Extract the [X, Y] coordinate from the center of the cell holding the provided text.  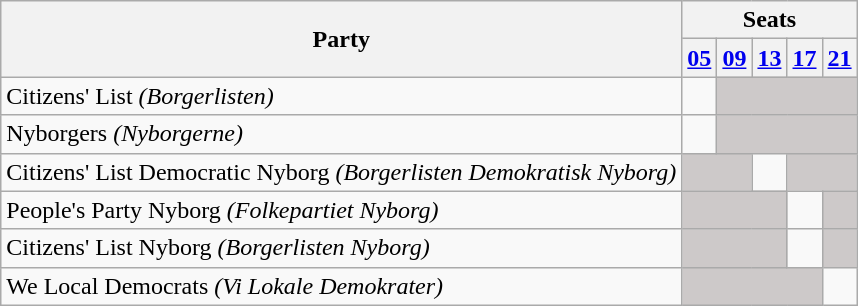
Seats [770, 20]
21 [840, 58]
05 [700, 58]
13 [770, 58]
People's Party Nyborg (Folkepartiet Nyborg) [342, 210]
09 [734, 58]
Citizens' List Nyborg (Borgerlisten Nyborg) [342, 248]
17 [804, 58]
Citizens' List (Borgerlisten) [342, 96]
Nyborgers (Nyborgerne) [342, 134]
We Local Democrats (Vi Lokale Demokrater) [342, 286]
Party [342, 39]
Citizens' List Democratic Nyborg (Borgerlisten Demokratisk Nyborg) [342, 172]
